Return the (x, y) coordinate for the center point of the cell that contains the specified text.  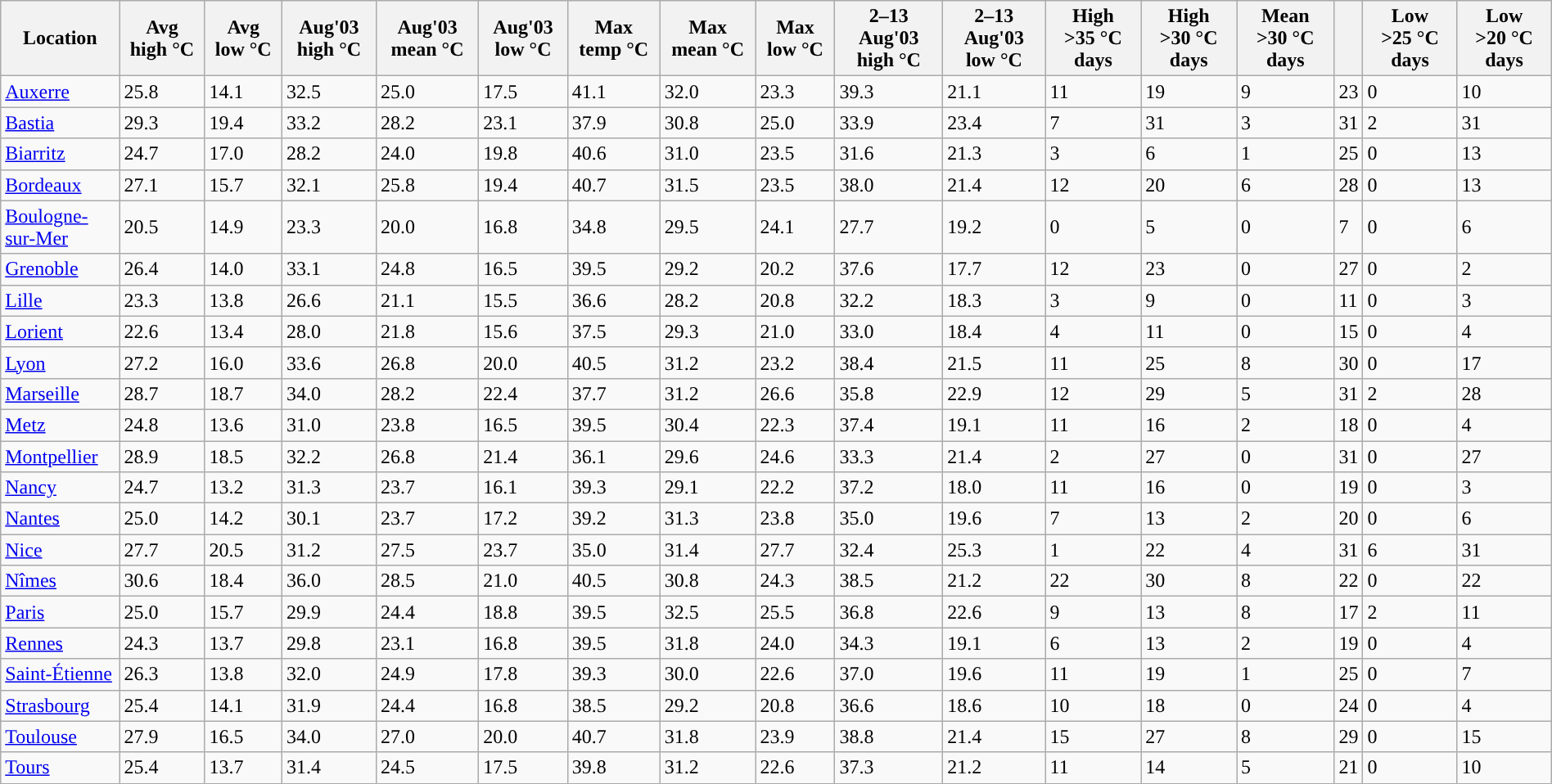
27.1 (162, 185)
Rennes (61, 643)
Location (61, 38)
33.1 (329, 269)
17.0 (244, 154)
37.7 (614, 394)
Bordeaux (61, 185)
Avg high °C (162, 38)
30.1 (329, 519)
30.0 (707, 674)
30.4 (707, 425)
38.4 (889, 363)
22.9 (994, 394)
23.4 (994, 123)
18.6 (994, 705)
39.2 (614, 519)
36.1 (614, 456)
39.8 (614, 768)
26.4 (162, 269)
Paris (61, 612)
15.6 (523, 331)
28.7 (162, 394)
High >30 °C days (1189, 38)
30.6 (162, 581)
21.3 (994, 154)
33.0 (889, 331)
18.8 (523, 612)
38.0 (889, 185)
31.6 (889, 154)
16.1 (523, 488)
37.6 (889, 269)
41.1 (614, 92)
18.7 (244, 394)
14.9 (244, 228)
Marseille (61, 394)
13.2 (244, 488)
20.2 (796, 269)
40.6 (614, 154)
37.3 (889, 768)
Strasbourg (61, 705)
Bastia (61, 123)
37.4 (889, 425)
High >35 °C days (1094, 38)
Saint-Étienne (61, 674)
27.5 (427, 550)
37.2 (889, 488)
14.2 (244, 519)
23.2 (796, 363)
24 (1349, 705)
Lille (61, 300)
15.5 (523, 300)
Boulogne-sur-Mer (61, 228)
Max temp °C (614, 38)
Nantes (61, 519)
28.0 (329, 331)
37.9 (614, 123)
37.0 (889, 674)
Lorient (61, 331)
2–13 Aug'03 high °C (889, 38)
37.5 (614, 331)
19.8 (523, 154)
Low >25 °C days (1410, 38)
32.1 (329, 185)
Nancy (61, 488)
17.8 (523, 674)
27.0 (427, 737)
34.3 (889, 643)
27.2 (162, 363)
21.8 (427, 331)
Aug'03 low °C (523, 38)
Nîmes (61, 581)
29.9 (329, 612)
2–13 Aug'03 low °C (994, 38)
29.8 (329, 643)
29.6 (707, 456)
28.9 (162, 456)
21.5 (994, 363)
33.2 (329, 123)
13.6 (244, 425)
Biarritz (61, 154)
35.8 (889, 394)
18.3 (994, 300)
22.4 (523, 394)
25.3 (994, 550)
25.5 (796, 612)
21 (1349, 768)
23.9 (796, 737)
14.0 (244, 269)
Tours (61, 768)
Toulouse (61, 737)
Nice (61, 550)
31.5 (707, 185)
32.4 (889, 550)
24.1 (796, 228)
14 (1189, 768)
Grenoble (61, 269)
36.8 (889, 612)
33.6 (329, 363)
29.1 (707, 488)
31.9 (329, 705)
Metz (61, 425)
17.7 (994, 269)
36.0 (329, 581)
Aug'03 high °C (329, 38)
33.3 (889, 456)
22.2 (796, 488)
16.0 (244, 363)
28.5 (427, 581)
Avg low °C (244, 38)
Auxerre (61, 92)
Montpellier (61, 456)
22.3 (796, 425)
18.0 (994, 488)
26.3 (162, 674)
33.9 (889, 123)
38.8 (889, 737)
Max low °C (796, 38)
Low >20 °C days (1505, 38)
24.9 (427, 674)
18.5 (244, 456)
19.2 (994, 228)
34.8 (614, 228)
13.4 (244, 331)
Mean >30 °C days (1285, 38)
29.5 (707, 228)
24.5 (427, 768)
Aug'03 mean °C (427, 38)
17.2 (523, 519)
27.9 (162, 737)
Lyon (61, 363)
24.6 (796, 456)
Max mean °C (707, 38)
